Find where the given text appears and provide that cell's center as (x, y) coordinate. 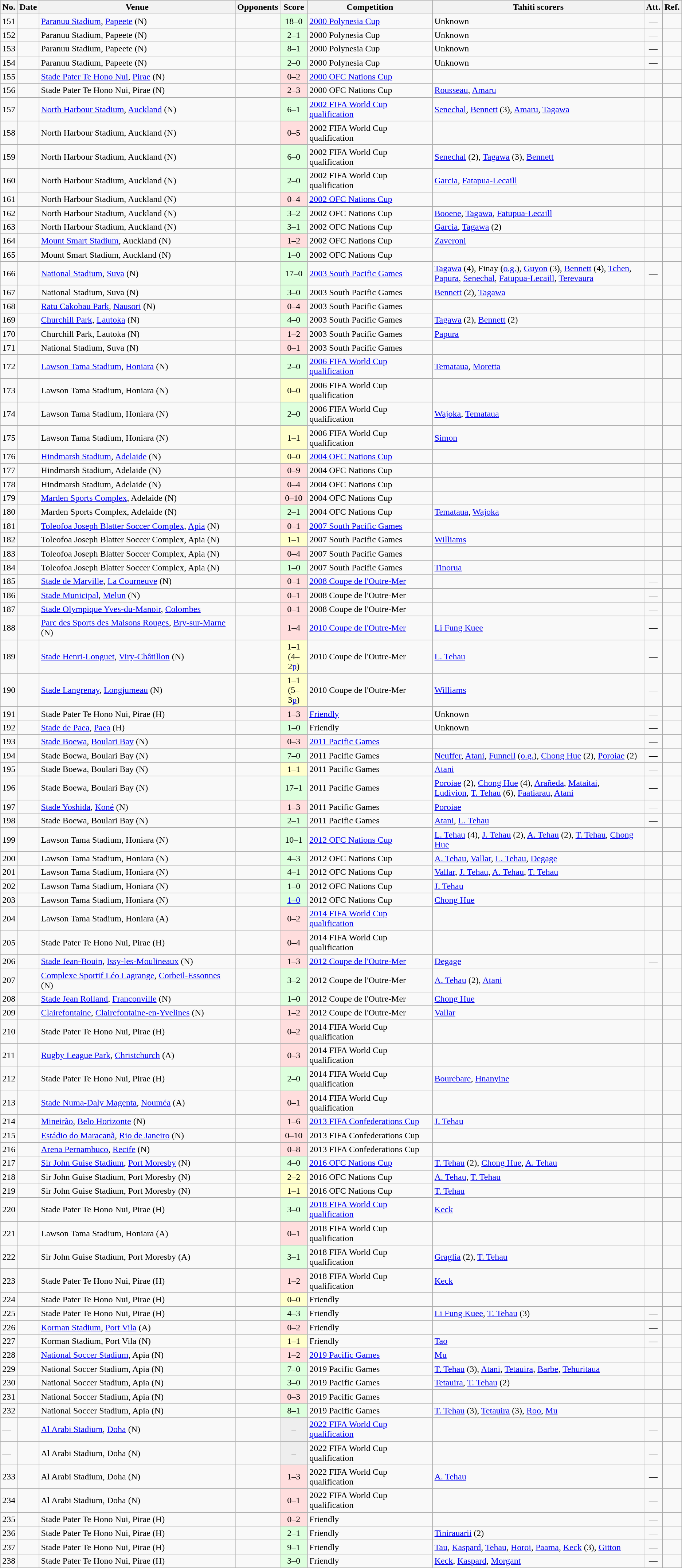
203 (9, 900)
Clairefontaine, Clairefontaine-en-Yvelines (N) (137, 1013)
176 (9, 456)
209 (9, 1013)
Venue (137, 7)
167 (9, 292)
Graglia (2), T. Tehau (538, 1257)
1–1(5–3p) (294, 690)
T. Tehau (3), Tetauira (3), Roo, Mu (538, 1411)
215 (9, 1135)
232 (9, 1411)
187 (9, 609)
T. Tehau (538, 1191)
Garcia, Tagawa (2) (538, 227)
175 (9, 437)
228 (9, 1355)
220 (9, 1209)
Neuffer, Atani, Funnell (o.g.), Chong Hue (2), Poroiae (2) (538, 756)
217 (9, 1163)
Stade Numa-Daly Magenta, Nouméa (A) (137, 1103)
165 (9, 255)
181 (9, 526)
Tinorua (538, 567)
Tagawa (4), Finay (o.g.), Guyon (3), Bennett (4), Tchen,Papura, Senechal, Fatupua-Lecaill, Terevaura (538, 273)
9–1 (294, 1547)
152 (9, 35)
Stade Henri-Longuet, Viry-Châtillon (N) (137, 656)
163 (9, 227)
Complexe Sportif Léo Lagrange, Corbeil-Essonnes (N) (137, 980)
226 (9, 1327)
158 (9, 133)
Degage (538, 961)
197 (9, 807)
Zaveroni (538, 241)
Booene, Tagawa, Fatupua-Lecaill (538, 213)
18–0 (294, 21)
156 (9, 90)
202 (9, 886)
172 (9, 367)
207 (9, 980)
1–4 (294, 628)
Ratu Cakobau Park, Nausori (N) (137, 306)
Tau, Kaspard, Tehau, Horoi, Paama, Keck (3), Gitton (538, 1547)
231 (9, 1397)
L. Tehau (4), J. Tehau (2), A. Tehau (2), T. Tehau, Chong Hue (538, 840)
190 (9, 690)
223 (9, 1281)
201 (9, 872)
Sir John Guise Stadium, Port Moresby (A) (137, 1257)
208 (9, 999)
198 (9, 821)
Arena Pernambuco, Recife (N) (137, 1149)
182 (9, 540)
179 (9, 498)
Tetauira, T. Tehau (2) (538, 1383)
2–3 (294, 90)
191 (9, 714)
180 (9, 512)
No. (9, 7)
0–9 (294, 470)
T. Tehau (3), Atani, Tetauira, Barbe, Tehuritaua (538, 1369)
Stade Langrenay, Longjumeau (N) (137, 690)
Senechal, Bennett (3), Amaru, Tagawa (538, 109)
Bennett (2), Tagawa (538, 292)
Korman Stadium, Port Vila (N) (137, 1341)
Competition (370, 7)
174 (9, 414)
166 (9, 273)
183 (9, 554)
Tao (538, 1341)
186 (9, 595)
Temataua, Wajoka (538, 512)
211 (9, 1056)
Parc des Sports des Maisons Rouges, Bry-sur-Marne (N) (137, 628)
A. Tehau, Vallar, L. Tehau, Degage (538, 858)
159 (9, 157)
188 (9, 628)
221 (9, 1233)
Stade Municipal, Melun (N) (137, 595)
219 (9, 1191)
164 (9, 241)
Stade de Marville, La Courneuve (N) (137, 581)
T. Tehau (2), Chong Hue, A. Tehau (538, 1163)
17–0 (294, 273)
216 (9, 1149)
170 (9, 334)
225 (9, 1313)
218 (9, 1177)
189 (9, 656)
17–1 (294, 788)
Keck, Kaspard, Morgant (538, 1561)
210 (9, 1031)
184 (9, 567)
193 (9, 741)
213 (9, 1103)
Senechal (2), Tagawa (3), Bennett (538, 157)
Tahiti scorers (538, 7)
1–1(4–2p) (294, 656)
Stade Yoshida, Koné (N) (137, 807)
195 (9, 769)
Stade de Paea, Paea (H) (137, 728)
Atani (538, 769)
4–1 (294, 872)
0–5 (294, 133)
157 (9, 109)
161 (9, 199)
Estádio do Maracanã, Rio de Janeiro (N) (137, 1135)
Ref. (672, 7)
Rousseau, Amaru (538, 90)
235 (9, 1519)
Score (294, 7)
A. Tehau (2), Atani (538, 980)
Poroiae (538, 807)
Vallar (538, 1013)
Li Fung Kuee, T. Tehau (3) (538, 1313)
Stade Jean-Bouin, Issy-les-Moulineaux (N) (137, 961)
Simon (538, 437)
185 (9, 581)
236 (9, 1533)
A. Tehau (538, 1477)
230 (9, 1383)
Li Fung Kuee (538, 628)
Atani, L. Tehau (538, 821)
227 (9, 1341)
169 (9, 320)
Stade Olympique Yves-du-Manoir, Colombes (137, 609)
224 (9, 1299)
6–1 (294, 109)
177 (9, 470)
0–8 (294, 1149)
160 (9, 180)
153 (9, 49)
Mineirão, Belo Horizonte (N) (137, 1122)
6–0 (294, 157)
192 (9, 728)
212 (9, 1079)
Tagawa (2), Bennett (2) (538, 320)
Papura (538, 334)
206 (9, 961)
10–1 (294, 840)
229 (9, 1369)
151 (9, 21)
A. Tehau, T. Tehau (538, 1177)
Vallar, J. Tehau, A. Tehau, T. Tehau (538, 872)
199 (9, 840)
237 (9, 1547)
214 (9, 1122)
Att. (653, 7)
Opponents (258, 7)
238 (9, 1561)
Bourebare, Hnanyine (538, 1079)
178 (9, 484)
1–6 (294, 1122)
162 (9, 213)
173 (9, 390)
205 (9, 943)
194 (9, 756)
204 (9, 918)
Stade Jean Rolland, Franconville (N) (137, 999)
Tinirauarii (2) (538, 1533)
Wajoka, Temataua (538, 414)
154 (9, 63)
Date (28, 7)
155 (9, 77)
Mu (538, 1355)
Korman Stadium, Port Vila (A) (137, 1327)
L. Tehau (538, 656)
Garcia, Fatapua-Lecaill (538, 180)
171 (9, 348)
233 (9, 1477)
2–2 (294, 1177)
Temataua, Moretta (538, 367)
234 (9, 1500)
200 (9, 858)
Poroiae (2), Chong Hue (4), Arañeda, Mataitai,Ludivion, T. Tehau (6), Faatiarau, Atani (538, 788)
196 (9, 788)
Rugby League Park, Christchurch (A) (137, 1056)
168 (9, 306)
222 (9, 1257)
